Extract the (x, y) coordinate from the center of the cell holding the provided text.  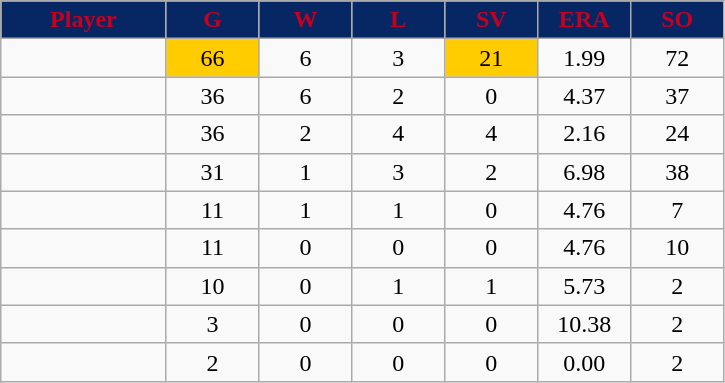
6.98 (584, 172)
66 (212, 58)
Player (84, 20)
31 (212, 172)
L (398, 20)
SV (492, 20)
ERA (584, 20)
0.00 (584, 362)
1.99 (584, 58)
37 (678, 96)
2.16 (584, 134)
21 (492, 58)
G (212, 20)
10.38 (584, 324)
5.73 (584, 286)
4.37 (584, 96)
7 (678, 210)
24 (678, 134)
38 (678, 172)
W (306, 20)
SO (678, 20)
72 (678, 58)
